Pinpoint the cell where the given text exists, returning its [X, Y] midpoint coordinate. 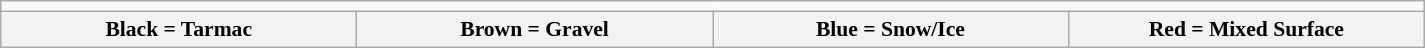
Black = Tarmac [179, 29]
Blue = Snow/Ice [890, 29]
Brown = Gravel [535, 29]
Red = Mixed Surface [1246, 29]
